Search for the cell housing the specified text and yield its [x, y] center coordinate. 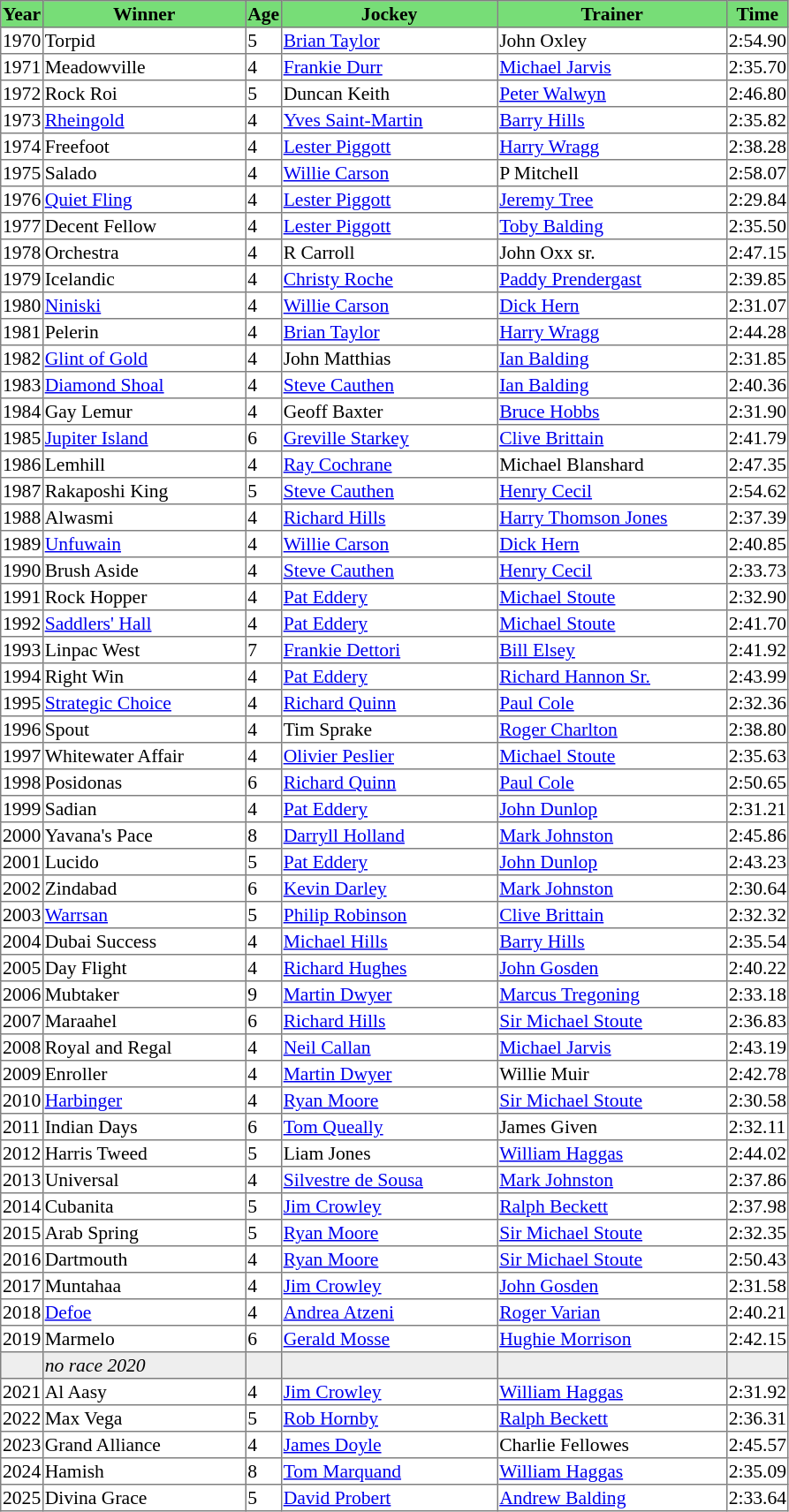
2013 [22, 1180]
1977 [22, 226]
2:33.18 [757, 994]
Arab Spring [144, 1233]
1996 [22, 730]
Divina Grace [144, 1498]
2005 [22, 968]
Andrea Atzeni [389, 1312]
Jupiter Island [144, 438]
David Probert [389, 1498]
no race 2020 [144, 1365]
Mubtaker [144, 994]
2:30.58 [757, 1100]
Silvestre de Sousa [389, 1180]
Yves Saint-Martin [389, 120]
2:41.92 [757, 650]
2:41.79 [757, 438]
1983 [22, 385]
Frankie Durr [389, 67]
Tom Queally [389, 1127]
Alwasmi [144, 518]
2:43.23 [757, 862]
2:43.19 [757, 1047]
Bill Elsey [612, 650]
2:42.78 [757, 1074]
9 [263, 994]
Rock Hopper [144, 597]
2:50.43 [757, 1259]
Kevin Darley [389, 888]
1970 [22, 41]
Olivier Peslier [389, 756]
Frankie Dettori [389, 650]
Gay Lemur [144, 412]
2002 [22, 888]
2:40.21 [757, 1312]
2:35.82 [757, 120]
Freefoot [144, 147]
2015 [22, 1233]
Linpac West [144, 650]
2:35.54 [757, 941]
Universal [144, 1180]
James Doyle [389, 1445]
Hamish [144, 1471]
Glint of Gold [144, 359]
2012 [22, 1153]
1981 [22, 332]
Age [263, 14]
Grand Alliance [144, 1445]
Rheingold [144, 120]
Michael Blanshard [612, 465]
1986 [22, 465]
R Carroll [389, 253]
James Given [612, 1127]
2:45.86 [757, 835]
Unfuwain [144, 544]
1979 [22, 279]
2:37.98 [757, 1206]
1989 [22, 544]
Winner [144, 14]
Andrew Balding [612, 1498]
2:32.36 [757, 703]
2:39.85 [757, 279]
2:41.70 [757, 624]
2011 [22, 1127]
Paddy Prendergast [612, 279]
2007 [22, 1021]
2:31.58 [757, 1286]
1984 [22, 412]
2:54.90 [757, 41]
1980 [22, 306]
Peter Walwyn [612, 94]
2:31.21 [757, 809]
2:30.64 [757, 888]
Liam Jones [389, 1153]
Defoe [144, 1312]
John Matthias [389, 359]
2:37.39 [757, 518]
2:50.65 [757, 782]
2:33.73 [757, 571]
2:44.28 [757, 332]
2:31.90 [757, 412]
Royal and Regal [144, 1047]
Cubanita [144, 1206]
Harbinger [144, 1100]
Lemhill [144, 465]
2:54.62 [757, 491]
1993 [22, 650]
2:58.07 [757, 173]
Trainer [612, 14]
1974 [22, 147]
2017 [22, 1286]
Yavana's Pace [144, 835]
2:37.86 [757, 1180]
Michael Hills [389, 941]
2014 [22, 1206]
2:35.70 [757, 67]
Jockey [389, 14]
Time [757, 14]
2:33.64 [757, 1498]
2008 [22, 1047]
2:46.80 [757, 94]
2:32.35 [757, 1233]
Richard Hughes [389, 968]
Max Vega [144, 1418]
Enroller [144, 1074]
Pelerin [144, 332]
1999 [22, 809]
2009 [22, 1074]
Lucido [144, 862]
Gerald Mosse [389, 1339]
Diamond Shoal [144, 385]
Maraahel [144, 1021]
2:31.07 [757, 306]
1982 [22, 359]
1972 [22, 94]
Bruce Hobbs [612, 412]
1976 [22, 200]
Torpid [144, 41]
2:47.35 [757, 465]
2006 [22, 994]
Muntahaa [144, 1286]
John Oxx sr. [612, 253]
Geoff Baxter [389, 412]
2004 [22, 941]
1988 [22, 518]
Neil Callan [389, 1047]
Strategic Choice [144, 703]
Philip Robinson [389, 915]
2:32.90 [757, 597]
2:43.99 [757, 677]
1985 [22, 438]
Decent Fellow [144, 226]
Toby Balding [612, 226]
2:40.22 [757, 968]
Darryll Holland [389, 835]
1975 [22, 173]
2:45.57 [757, 1445]
2010 [22, 1100]
Roger Charlton [612, 730]
Dartmouth [144, 1259]
Warrsan [144, 915]
Brush Aside [144, 571]
Dubai Success [144, 941]
2:32.32 [757, 915]
1990 [22, 571]
7 [263, 650]
Willie Muir [612, 1074]
P Mitchell [612, 173]
Ray Cochrane [389, 465]
Christy Roche [389, 279]
Quiet Fling [144, 200]
2:47.15 [757, 253]
Day Flight [144, 968]
2018 [22, 1312]
2:35.50 [757, 226]
Harry Thomson Jones [612, 518]
2:29.84 [757, 200]
Roger Varian [612, 1312]
Orchestra [144, 253]
1987 [22, 491]
1995 [22, 703]
2000 [22, 835]
Whitewater Affair [144, 756]
Meadowville [144, 67]
Marmelo [144, 1339]
2:35.63 [757, 756]
2:38.28 [757, 147]
2:31.85 [757, 359]
Indian Days [144, 1127]
Posidonas [144, 782]
Saddlers' Hall [144, 624]
Jeremy Tree [612, 200]
Salado [144, 173]
2023 [22, 1445]
1997 [22, 756]
1998 [22, 782]
2:35.09 [757, 1471]
1991 [22, 597]
Niniski [144, 306]
Sadian [144, 809]
1992 [22, 624]
2:42.15 [757, 1339]
Rakaposhi King [144, 491]
2024 [22, 1471]
John Oxley [612, 41]
Richard Hannon Sr. [612, 677]
Zindabad [144, 888]
Tom Marquand [389, 1471]
2:32.11 [757, 1127]
2:40.36 [757, 385]
2:40.85 [757, 544]
2025 [22, 1498]
2021 [22, 1392]
Al Aasy [144, 1392]
Harris Tweed [144, 1153]
Rob Hornby [389, 1418]
Icelandic [144, 279]
2:36.83 [757, 1021]
2:36.31 [757, 1418]
2001 [22, 862]
1994 [22, 677]
2016 [22, 1259]
2003 [22, 915]
Hughie Morrison [612, 1339]
Marcus Tregoning [612, 994]
1971 [22, 67]
Rock Roi [144, 94]
2:44.02 [757, 1153]
Duncan Keith [389, 94]
Charlie Fellowes [612, 1445]
Tim Sprake [389, 730]
1973 [22, 120]
Spout [144, 730]
2:31.92 [757, 1392]
2019 [22, 1339]
Right Win [144, 677]
1978 [22, 253]
Year [22, 14]
2:38.80 [757, 730]
2022 [22, 1418]
Greville Starkey [389, 438]
